Return the (X, Y) coordinate for the center point of the cell that contains the specified text.  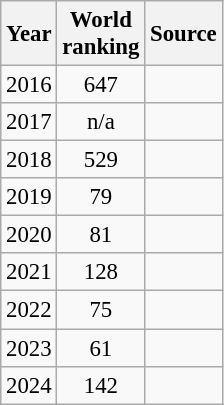
61 (101, 348)
79 (101, 197)
n/a (101, 122)
Worldranking (101, 34)
2019 (29, 197)
Source (184, 34)
75 (101, 310)
81 (101, 235)
529 (101, 160)
142 (101, 385)
647 (101, 85)
2020 (29, 235)
2021 (29, 273)
2017 (29, 122)
2018 (29, 160)
2016 (29, 85)
2022 (29, 310)
128 (101, 273)
2024 (29, 385)
Year (29, 34)
2023 (29, 348)
